Provide the (x, y) coordinate of the cell's center where the given text is located.  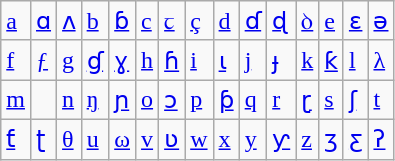
e (332, 21)
u (95, 139)
ʋ (172, 139)
p (199, 100)
r (282, 100)
ƥ (226, 100)
θ (70, 139)
λ (381, 60)
y (253, 139)
ʃ (356, 100)
ɩ (226, 60)
ɽ (308, 100)
ʌ (70, 21)
ƭ (16, 139)
i (199, 60)
f (16, 60)
ŋ (95, 100)
ǝ (381, 21)
ƙ (332, 60)
c (148, 21)
g (70, 60)
v (148, 139)
ɠ (95, 60)
ɖ (282, 21)
m (16, 100)
o (148, 100)
ƒ (43, 60)
h (148, 60)
t (381, 100)
ɔ (172, 100)
ɑ (43, 21)
ꞇ (172, 21)
ɛ (356, 21)
ɲ (122, 100)
ɓ (122, 21)
l (356, 60)
ꝺ (308, 21)
w (199, 139)
z (308, 139)
ʒ (332, 139)
s (332, 100)
n (70, 100)
ʈ (43, 139)
ɦ (172, 60)
x (226, 139)
b (95, 21)
ƴ (282, 139)
ʔ (381, 139)
d (226, 21)
ɟ (282, 60)
ç (199, 21)
ɗ (253, 21)
q (253, 100)
a (16, 21)
ƹ (356, 139)
ω (122, 139)
ɣ (122, 60)
j (253, 60)
k (308, 60)
